Locate the cell with the specified text and output its [X, Y] center coordinate. 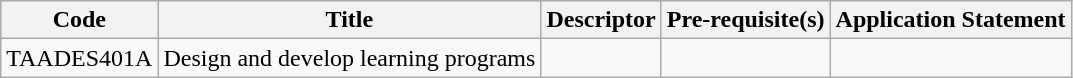
TAADES401A [80, 58]
Pre-requisite(s) [746, 20]
Design and develop learning programs [350, 58]
Application Statement [950, 20]
Title [350, 20]
Descriptor [601, 20]
Code [80, 20]
